Return the [x, y] coordinate for the center point of the cell that contains the specified text.  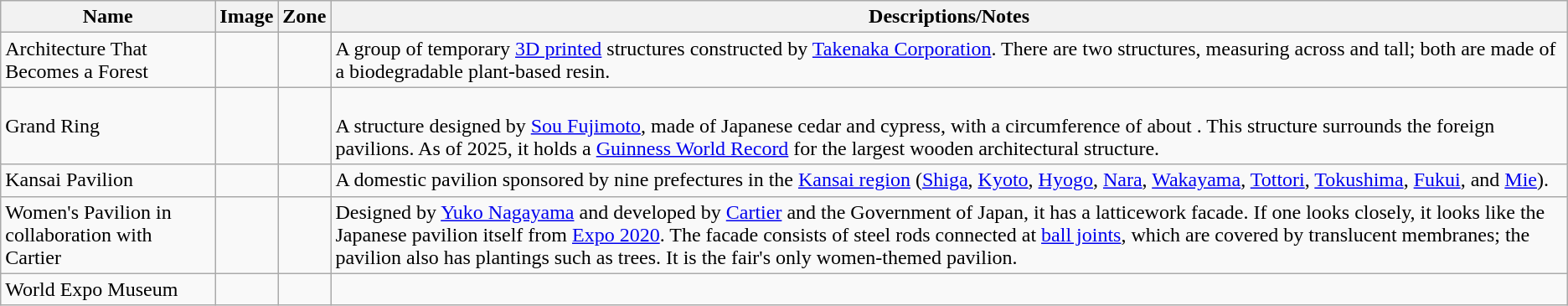
Architecture That Becomes a Forest [108, 60]
World Expo Museum [108, 289]
Zone [305, 17]
A domestic pavilion sponsored by nine prefectures in the Kansai region (Shiga, Kyoto, Hyogo, Nara, Wakayama, Tottori, Tokushima, Fukui, and Mie). [949, 180]
Name [108, 17]
Descriptions/Notes [949, 17]
Image [246, 17]
Women's Pavilion in collaboration with Cartier [108, 235]
Kansai Pavilion [108, 180]
Grand Ring [108, 126]
